Search for the cell housing the specified text and yield its [X, Y] center coordinate. 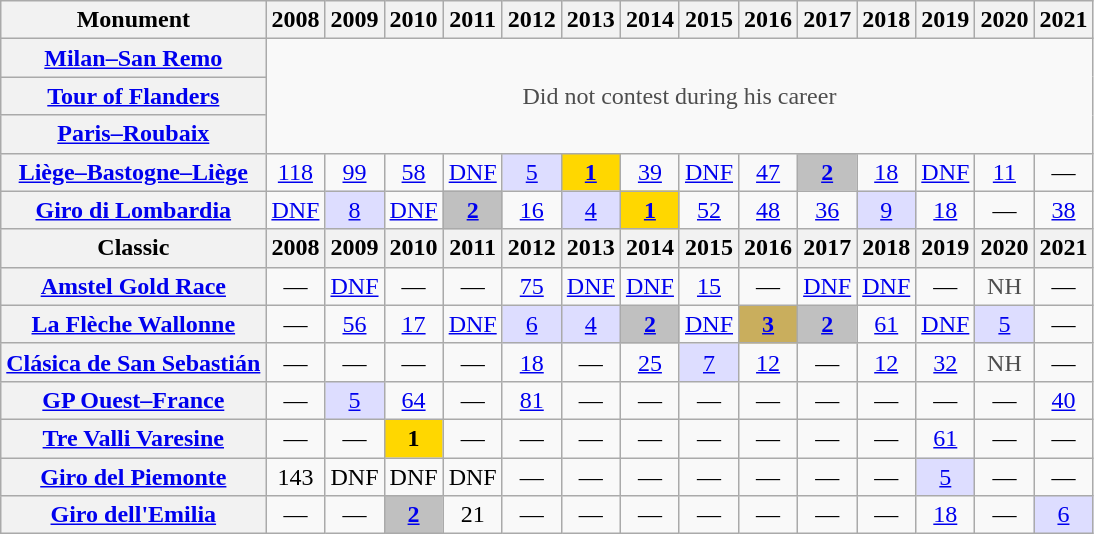
99 [354, 172]
58 [414, 172]
Tour of Flanders [134, 96]
Giro del Piemonte [134, 477]
36 [828, 210]
Paris–Roubaix [134, 134]
75 [532, 286]
3 [768, 324]
81 [532, 400]
Classic [134, 248]
11 [1004, 172]
7 [708, 362]
25 [650, 362]
21 [472, 515]
48 [768, 210]
GP Ouest–France [134, 400]
Milan–San Remo [134, 58]
143 [296, 477]
Amstel Gold Race [134, 286]
Liège–Bastogne–Liège [134, 172]
17 [414, 324]
Did not contest during his career [680, 96]
Giro dell'Emilia [134, 515]
Monument [134, 20]
56 [354, 324]
39 [650, 172]
Giro di Lombardia [134, 210]
15 [708, 286]
38 [1064, 210]
118 [296, 172]
8 [354, 210]
47 [768, 172]
52 [708, 210]
Clásica de San Sebastián [134, 362]
32 [946, 362]
La Flèche Wallonne [134, 324]
16 [532, 210]
Tre Valli Varesine [134, 438]
64 [414, 400]
9 [886, 210]
40 [1064, 400]
